Search for the cell housing the specified text and yield its [X, Y] center coordinate. 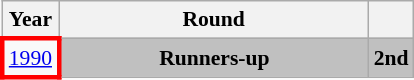
2nd [392, 58]
1990 [30, 58]
Year [30, 20]
Runners-up [214, 58]
Round [214, 20]
